Extract the (X, Y) coordinate from the center of the cell holding the provided text.  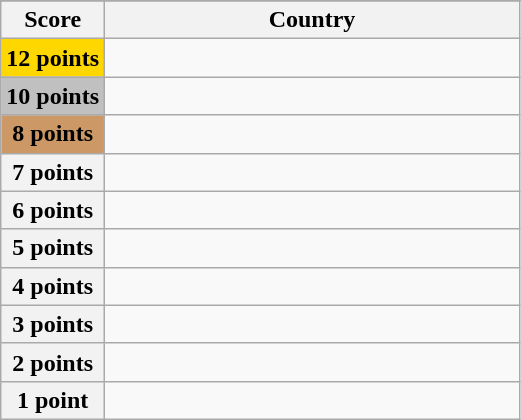
5 points (53, 248)
Score (53, 20)
6 points (53, 210)
1 point (53, 400)
12 points (53, 58)
10 points (53, 96)
4 points (53, 286)
7 points (53, 172)
3 points (53, 324)
2 points (53, 362)
Country (312, 20)
8 points (53, 134)
